Find where the given text appears and provide that cell's center as [x, y] coordinate. 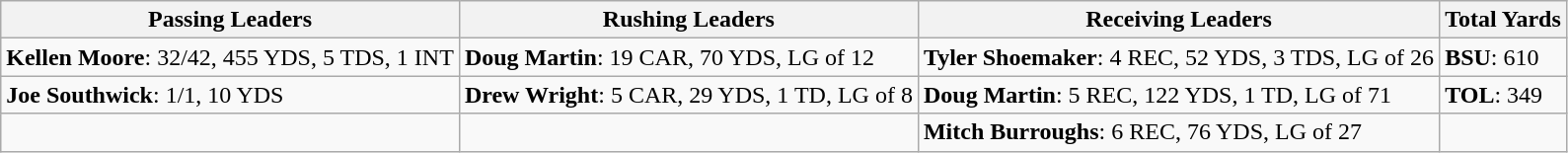
Total Yards [1504, 20]
Rushing Leaders [689, 20]
Joe Southwick: 1/1, 10 YDS [231, 95]
Mitch Burroughs: 6 REC, 76 YDS, LG of 27 [1178, 132]
Kellen Moore: 32/42, 455 YDS, 5 TDS, 1 INT [231, 57]
BSU: 610 [1504, 57]
Passing Leaders [231, 20]
Doug Martin: 19 CAR, 70 YDS, LG of 12 [689, 57]
Doug Martin: 5 REC, 122 YDS, 1 TD, LG of 71 [1178, 95]
Drew Wright: 5 CAR, 29 YDS, 1 TD, LG of 8 [689, 95]
Tyler Shoemaker: 4 REC, 52 YDS, 3 TDS, LG of 26 [1178, 57]
Receiving Leaders [1178, 20]
TOL: 349 [1504, 95]
